Determine the (X, Y) coordinate at the center of the cell enclosing the given text.  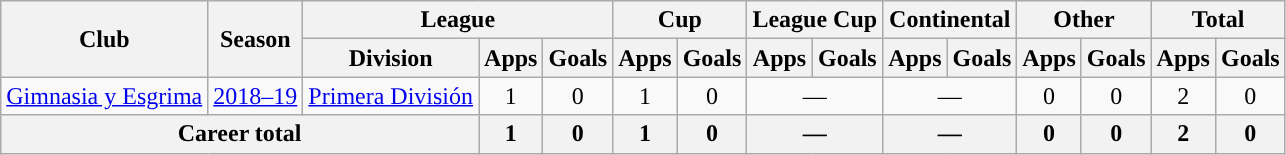
Continental (950, 20)
League (458, 20)
2018–19 (256, 96)
Primera División (391, 96)
League Cup (815, 20)
Season (256, 39)
Cup (680, 20)
Club (104, 39)
Career total (240, 134)
Other (1084, 20)
Gimnasia y Esgrima (104, 96)
Total (1218, 20)
Division (391, 58)
